Detect which cell encompasses the target text, then output its (x, y) center coordinate. 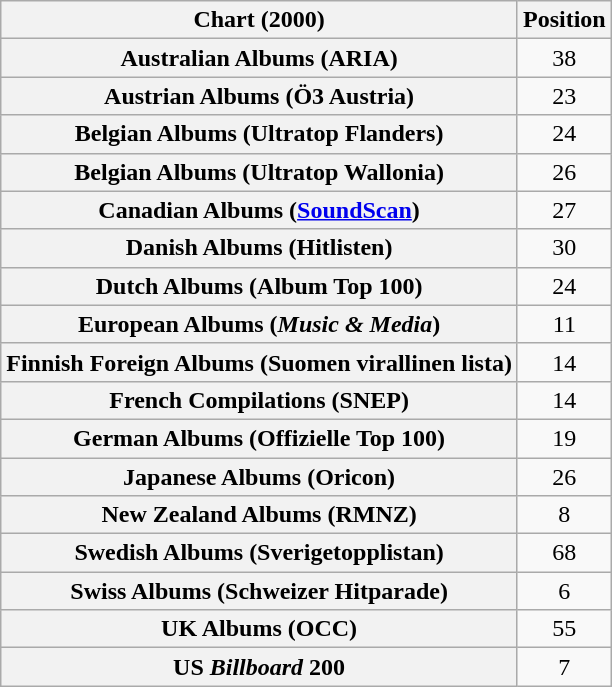
Belgian Albums (Ultratop Flanders) (260, 134)
11 (564, 324)
6 (564, 591)
French Compilations (SNEP) (260, 400)
7 (564, 667)
55 (564, 629)
Austrian Albums (Ö3 Austria) (260, 96)
Position (564, 20)
Chart (2000) (260, 20)
New Zealand Albums (RMNZ) (260, 515)
Swiss Albums (Schweizer Hitparade) (260, 591)
German Albums (Offizielle Top 100) (260, 438)
68 (564, 553)
Danish Albums (Hitlisten) (260, 248)
UK Albums (OCC) (260, 629)
US Billboard 200 (260, 667)
Finnish Foreign Albums (Suomen virallinen lista) (260, 362)
Belgian Albums (Ultratop Wallonia) (260, 172)
30 (564, 248)
Dutch Albums (Album Top 100) (260, 286)
8 (564, 515)
Swedish Albums (Sverigetopplistan) (260, 553)
27 (564, 210)
Canadian Albums (SoundScan) (260, 210)
38 (564, 58)
Australian Albums (ARIA) (260, 58)
23 (564, 96)
Japanese Albums (Oricon) (260, 477)
19 (564, 438)
European Albums (Music & Media) (260, 324)
